Locate the cell with the specified text and output its [x, y] center coordinate. 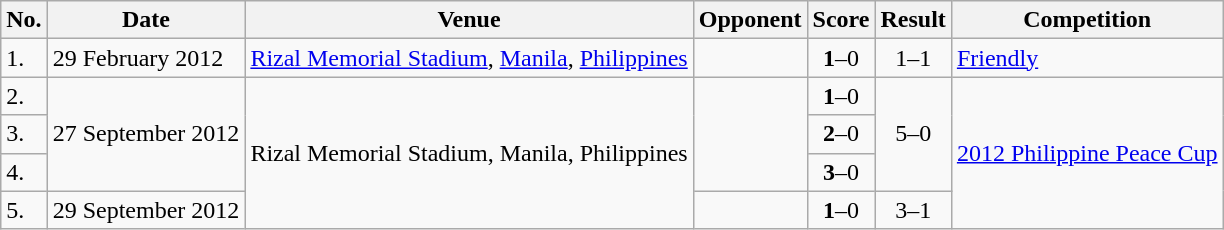
Date [146, 20]
Venue [469, 20]
Opponent [750, 20]
1–1 [913, 58]
No. [24, 20]
Competition [1087, 20]
Result [913, 20]
3–1 [913, 210]
2–0 [841, 134]
Friendly [1087, 58]
Score [841, 20]
4. [24, 172]
2. [24, 96]
27 September 2012 [146, 134]
3–0 [841, 172]
29 September 2012 [146, 210]
29 February 2012 [146, 58]
5–0 [913, 134]
5. [24, 210]
2012 Philippine Peace Cup [1087, 153]
1. [24, 58]
3. [24, 134]
